Pinpoint the cell where the given text exists, returning its (X, Y) midpoint coordinate. 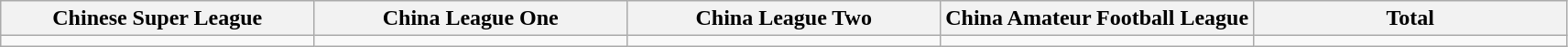
Chinese Super League (158, 18)
Total (1410, 18)
China League Two (784, 18)
China League One (471, 18)
China Amateur Football League (1097, 18)
